Search for the cell housing the specified text and yield its (x, y) center coordinate. 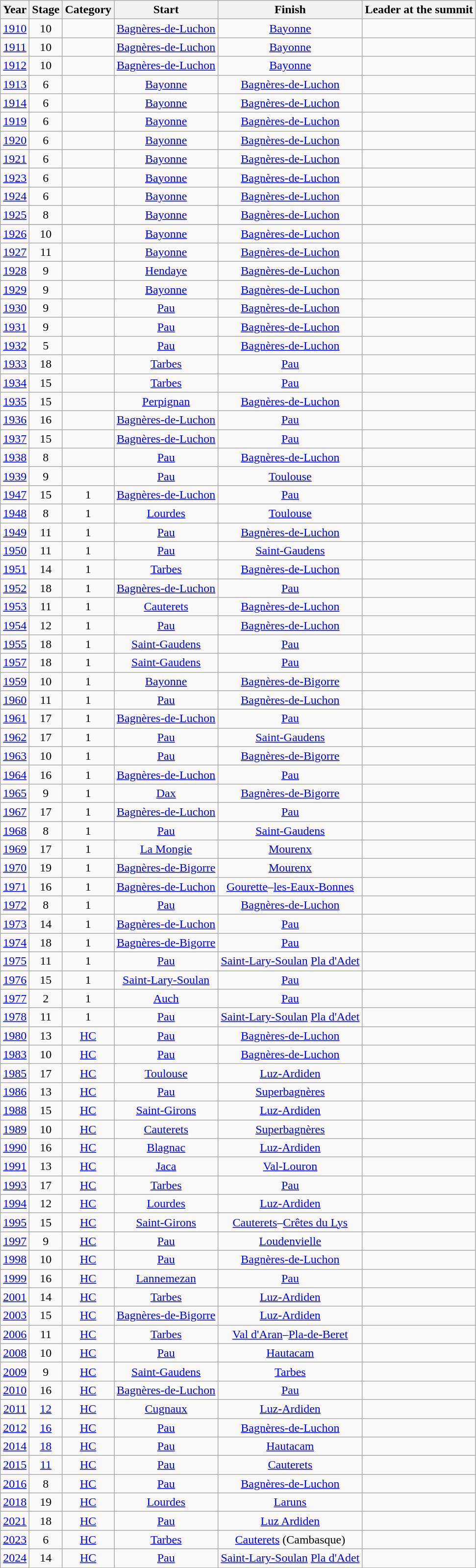
1930 (15, 308)
1962 (15, 737)
2015 (15, 1465)
La Mongie (166, 849)
Jaca (166, 1167)
1965 (15, 793)
Category (88, 10)
1995 (15, 1222)
1949 (15, 532)
1928 (15, 271)
Blagnac (166, 1148)
1924 (15, 196)
1991 (15, 1167)
Auch (166, 998)
1967 (15, 812)
1957 (15, 663)
1977 (15, 998)
1911 (15, 47)
2018 (15, 1502)
1935 (15, 401)
2014 (15, 1446)
Year (15, 10)
1914 (15, 103)
Gourette–les-Eaux-Bonnes (290, 887)
1951 (15, 570)
Cauterets–Crêtes du Lys (290, 1222)
1923 (15, 177)
1947 (15, 495)
Val d'Aran–Pla-de-Beret (290, 1334)
Cauterets (Cambasque) (290, 1540)
1973 (15, 924)
Stage (46, 10)
2016 (15, 1484)
1975 (15, 961)
1952 (15, 588)
1969 (15, 849)
1912 (15, 66)
1974 (15, 943)
Lannemezan (166, 1278)
1985 (15, 1073)
1976 (15, 980)
1920 (15, 140)
1968 (15, 831)
Luz Ardiden (290, 1521)
2008 (15, 1353)
1937 (15, 439)
Start (166, 10)
2001 (15, 1297)
Finish (290, 10)
1961 (15, 719)
Val-Louron (290, 1167)
1948 (15, 513)
2009 (15, 1371)
2003 (15, 1316)
Saint-Lary-Soulan (166, 980)
1964 (15, 774)
1998 (15, 1260)
Perpignan (166, 401)
1910 (15, 28)
1934 (15, 383)
2024 (15, 1558)
Hendaye (166, 271)
1938 (15, 457)
1988 (15, 1110)
1990 (15, 1148)
5 (46, 346)
1970 (15, 868)
1978 (15, 1017)
1929 (15, 290)
1971 (15, 887)
Cugnaux (166, 1409)
2006 (15, 1334)
1959 (15, 681)
1986 (15, 1092)
1936 (15, 420)
2 (46, 998)
1933 (15, 364)
1960 (15, 700)
1997 (15, 1241)
Laruns (290, 1502)
1954 (15, 625)
1955 (15, 644)
1963 (15, 756)
1989 (15, 1129)
1983 (15, 1054)
1932 (15, 346)
1999 (15, 1278)
1980 (15, 1036)
1927 (15, 252)
2011 (15, 1409)
1972 (15, 905)
1913 (15, 84)
2010 (15, 1390)
1919 (15, 122)
Loudenvielle (290, 1241)
1950 (15, 551)
2023 (15, 1540)
2012 (15, 1428)
1939 (15, 476)
1931 (15, 327)
Dax (166, 793)
1994 (15, 1204)
1953 (15, 607)
1925 (15, 215)
1993 (15, 1185)
2021 (15, 1521)
1921 (15, 159)
1926 (15, 234)
Leader at the summit (419, 10)
